Extract the [x, y] coordinate from the center of the cell holding the provided text.  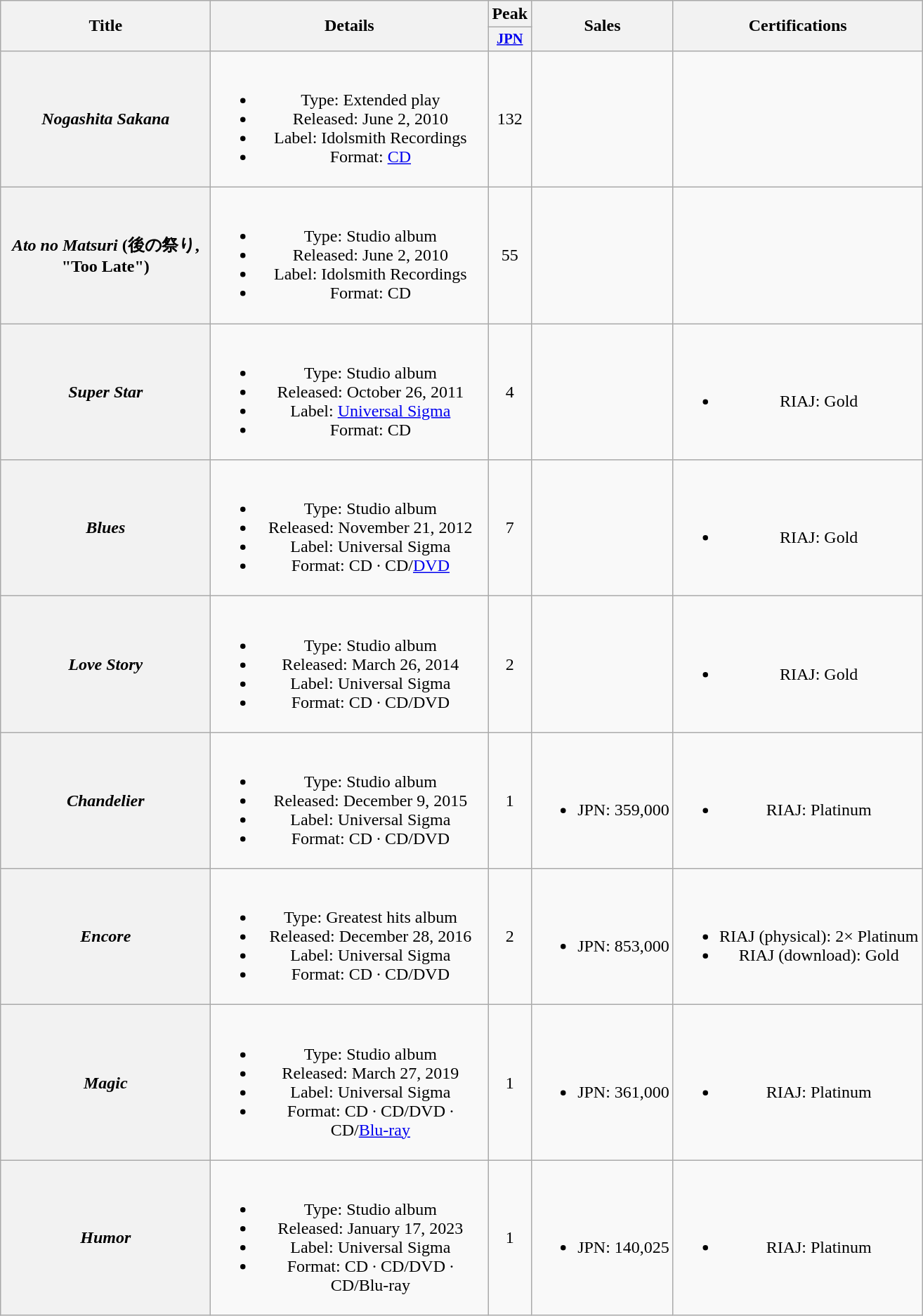
Humor [105, 1237]
Type: Studio albumReleased: November 21, 2012Label: Universal SigmaFormat: CD · CD/DVD [350, 528]
JPN: 140,025 [603, 1237]
Blues [105, 528]
Type: Studio albumReleased: March 26, 2014Label: Universal SigmaFormat: CD · CD/DVD [350, 664]
55 [510, 256]
Type: Studio albumReleased: March 27, 2019Label: Universal SigmaFormat: CD · CD/DVD · CD/Blu-ray [350, 1083]
Peak [510, 14]
Type: Studio albumReleased: January 17, 2023Label: Universal SigmaFormat: CD · CD/DVD · CD/Blu-ray [350, 1237]
7 [510, 528]
Type: Studio albumReleased: October 26, 2011Label: Universal SigmaFormat: CD [350, 392]
Details [350, 26]
Encore [105, 937]
4 [510, 392]
JPN: 359,000 [603, 801]
132 [510, 119]
Magic [105, 1083]
Ato no Matsuri (後の祭り, "Too Late") [105, 256]
Sales [603, 26]
Love Story [105, 664]
Title [105, 26]
Nogashita Sakana [105, 119]
Chandelier [105, 801]
Certifications [798, 26]
Type: Studio albumReleased: June 2, 2010Label: Idolsmith RecordingsFormat: CD [350, 256]
Type: Greatest hits albumReleased: December 28, 2016Label: Universal SigmaFormat: CD · CD/DVD [350, 937]
JPN: 361,000 [603, 1083]
Type: Extended playReleased: June 2, 2010Label: Idolsmith RecordingsFormat: CD [350, 119]
Super Star [105, 392]
JPN: 853,000 [603, 937]
JPN [510, 39]
Type: Studio albumReleased: December 9, 2015Label: Universal SigmaFormat: CD · CD/DVD [350, 801]
RIAJ (physical): 2× PlatinumRIAJ (download): Gold [798, 937]
